Locate the cell with the specified text and output its (X, Y) center coordinate. 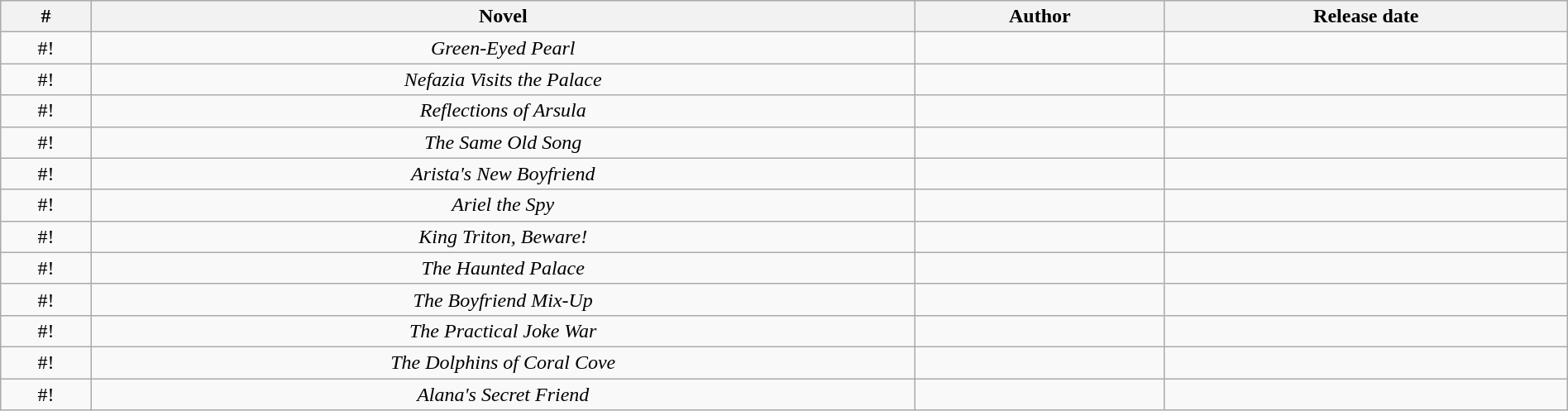
Nefazia Visits the Palace (503, 79)
Reflections of Arsula (503, 111)
The Dolphins of Coral Cove (503, 362)
Alana's Secret Friend (503, 394)
Novel (503, 17)
King Triton, Beware! (503, 237)
Ariel the Spy (503, 205)
The Practical Joke War (503, 331)
Arista's New Boyfriend (503, 174)
Release date (1366, 17)
Green-Eyed Pearl (503, 48)
Author (1040, 17)
# (46, 17)
The Haunted Palace (503, 268)
The Boyfriend Mix-Up (503, 299)
The Same Old Song (503, 142)
